Provide the (X, Y) coordinate of the cell's center where the given text is located.  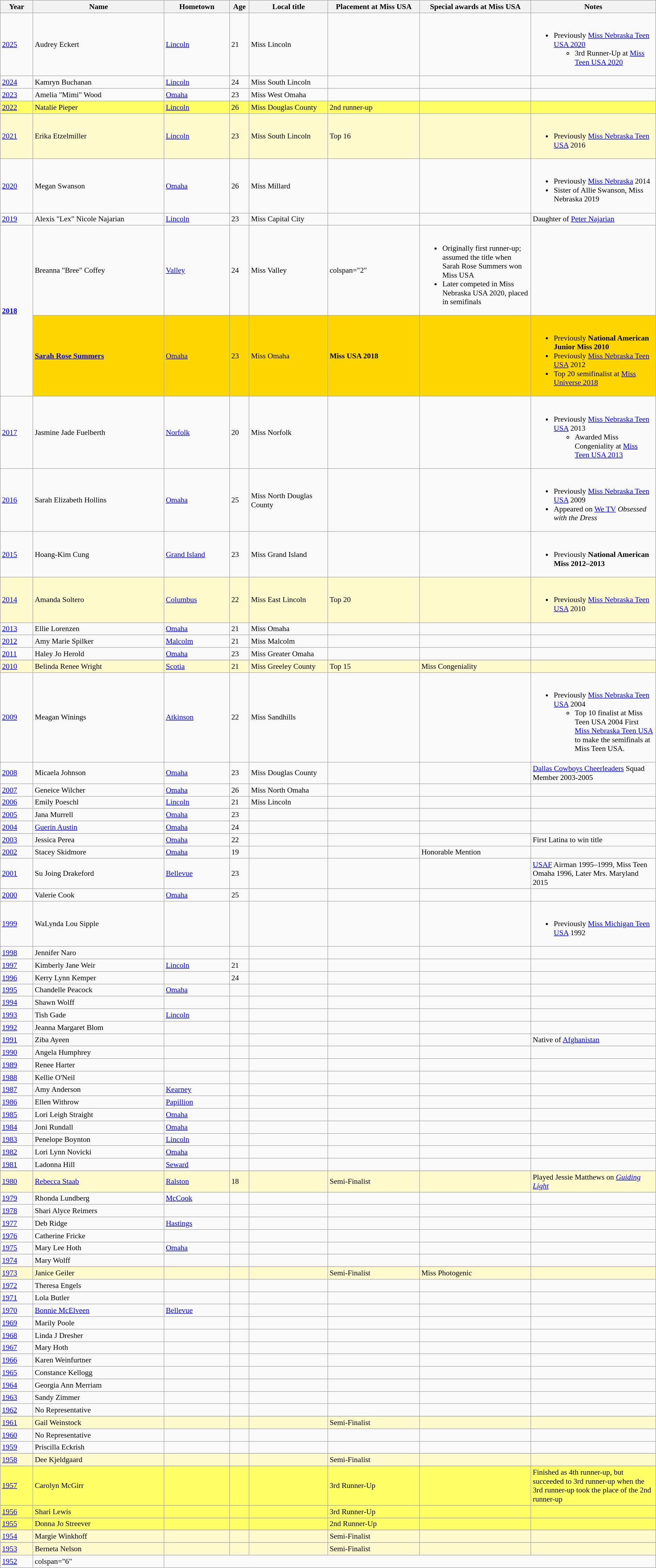
1986 (17, 1102)
1995 (17, 990)
Native of Afghanistan (593, 1040)
2007 (17, 790)
1962 (17, 1410)
1983 (17, 1140)
Finished as 4th runner-up, but succeeded to 3rd runner-up when the 3rd runner-up took the place of the 2nd runner-up (593, 1486)
1968 (17, 1336)
1969 (17, 1323)
Top 20 (374, 600)
1996 (17, 978)
Audrey Eckert (99, 45)
Miss Valley (288, 271)
Gail Weinstock (99, 1423)
1991 (17, 1040)
Miss Congeniality (475, 666)
2006 (17, 802)
Miss Greeley County (288, 666)
1970 (17, 1311)
Miss Sandhills (288, 717)
Angela Humphrey (99, 1053)
2013 (17, 629)
Previously Miss Michigan Teen USA 1992 (593, 924)
19 (239, 852)
1982 (17, 1152)
Lori Lynn Novicki (99, 1152)
1976 (17, 1236)
2018 (17, 311)
Atkinson (197, 717)
Miss North Omaha (288, 790)
2016 (17, 501)
Sandy Zimmer (99, 1398)
1963 (17, 1398)
Norfolk (197, 432)
Amy Marie Spilker (99, 642)
Previously Miss Nebraska Teen USA 2010 (593, 600)
2003 (17, 840)
Priscilla Eckrish (99, 1448)
Alexis "Lex" Nicole Najarian (99, 220)
2010 (17, 666)
Previously Miss Nebraska Teen USA 2013Awarded Miss Congeniality at Miss Teen USA 2013 (593, 432)
Micaela Johnson (99, 773)
Kearney (197, 1090)
Previously Miss Nebraska Teen USA 20203rd Runner-Up at Miss Teen USA 2020 (593, 45)
Miss East Lincoln (288, 600)
1956 (17, 1512)
Janice Geiler (99, 1273)
Local title (288, 7)
Mary Lee Hoth (99, 1248)
Natalie Pieper (99, 107)
Ellen Withrow (99, 1102)
1967 (17, 1348)
Shawn Wolff (99, 1003)
Kellie O'Neil (99, 1077)
Emily Poeschl (99, 802)
2019 (17, 220)
Guerin Austin (99, 828)
Amy Anderson (99, 1090)
Papillion (197, 1102)
1987 (17, 1090)
2002 (17, 852)
1961 (17, 1423)
Previously Miss Nebraska Teen USA 2016 (593, 136)
Amelia "Mimi" Wood (99, 95)
Sarah Rose Summers (99, 356)
1985 (17, 1115)
1960 (17, 1435)
2000 (17, 895)
Ziba Ayeen (99, 1040)
1975 (17, 1248)
Miss Photogenic (475, 1273)
Year (17, 7)
1981 (17, 1165)
Penelope Boynton (99, 1140)
1966 (17, 1360)
Joni Rundall (99, 1127)
Previously National American Junior Miss 2010Previously Miss Nebraska Teen USA 2012Top 20 semifinalist at Miss Universe 2018 (593, 356)
Originally first runner-up; assumed the title when Sarah Rose Summers won Miss USALater competed in Miss Nebraska USA 2020, placed in semifinals (475, 271)
Columbus (197, 600)
1979 (17, 1198)
USAF Airman 1995–1999, Miss Teen Omaha 1996, Later Mrs. Maryland 2015 (593, 874)
2023 (17, 95)
colspan="2" (374, 271)
Jessica Perea (99, 840)
2017 (17, 432)
Miss USA 2018 (374, 356)
Valley (197, 271)
McCook (197, 1198)
Previously Miss Nebraska Teen USA 2009Appeared on We TV Obsessed with the Dress (593, 501)
Meagan Winings (99, 717)
1958 (17, 1460)
Placement at Miss USA (374, 7)
Miss Malcolm (288, 642)
1999 (17, 924)
Dee Kjeldgaard (99, 1460)
Tish Gade (99, 1015)
colspan="6" (99, 1561)
Miss North Douglas County (288, 501)
1959 (17, 1448)
Scotia (197, 666)
Ladonna Hill (99, 1165)
Chandelle Peacock (99, 990)
Grand Island (197, 554)
1957 (17, 1486)
Linda J Dresher (99, 1336)
Miss Greater Omaha (288, 654)
Carolyn McGirr (99, 1486)
1954 (17, 1537)
WaLynda Lou Sipple (99, 924)
1953 (17, 1549)
Top 15 (374, 666)
Constance Kellogg (99, 1373)
1992 (17, 1028)
Honorable Mention (475, 852)
2001 (17, 874)
1998 (17, 953)
Top 16 (374, 136)
Bonnie McElveen (99, 1311)
Renee Harter (99, 1065)
Kimberly Jane Weir (99, 965)
Mary Wolff (99, 1261)
1990 (17, 1053)
Lori Leigh Straight (99, 1115)
Breanna "Bree" Coffey (99, 271)
Notes (593, 7)
1977 (17, 1223)
1997 (17, 965)
Hometown (197, 7)
2011 (17, 654)
Megan Swanson (99, 186)
1952 (17, 1561)
Miss Grand Island (288, 554)
1974 (17, 1261)
1965 (17, 1373)
Ellie Lorenzen (99, 629)
1980 (17, 1182)
Previously Miss Nebraska 2014Sister of Allie Swanson, Miss Nebraska 2019 (593, 186)
Mary Hoth (99, 1348)
Shari Alyce Reimers (99, 1211)
2020 (17, 186)
Sarah Elizabeth Hollins (99, 501)
Special awards at Miss USA (475, 7)
Georgia Ann Merriam (99, 1385)
2nd Runner-Up (374, 1524)
Name (99, 7)
Daughter of Peter Najarian (593, 220)
Su Joing Drakeford (99, 874)
1964 (17, 1385)
Previously Miss Nebraska Teen USA 2004Top 10 finalist at Miss Teen USA 2004 First Miss Nebraska Teen USA to make the semifinals at Miss Teen USA. (593, 717)
Jana Murrell (99, 815)
Margie Winkhoff (99, 1537)
Stacey Skidmore (99, 852)
2nd runner-up (374, 107)
Jennifer Naro (99, 953)
Amanda Soltero (99, 600)
Malcolm (197, 642)
Age (239, 7)
2024 (17, 83)
Donna Jo Streever (99, 1524)
Hastings (197, 1223)
Shari Lewis (99, 1512)
Berneta Nelson (99, 1549)
Geneice Wilcher (99, 790)
Rebecca Staab (99, 1182)
Theresa Engels (99, 1286)
Jeanna Margaret Blom (99, 1028)
2022 (17, 107)
1988 (17, 1077)
2004 (17, 828)
Miss West Omaha (288, 95)
First Latina to win title (593, 840)
Kamryn Buchanan (99, 83)
Dallas Cowboys Cheerleaders Squad Member 2003-2005 (593, 773)
Jasmine Jade Fuelberth (99, 432)
Erika Etzelmiller (99, 136)
Valerie Cook (99, 895)
2005 (17, 815)
Belinda Renee Wright (99, 666)
Rhonda Lundberg (99, 1198)
1984 (17, 1127)
Deb Ridge (99, 1223)
2015 (17, 554)
Marily Poole (99, 1323)
1972 (17, 1286)
1994 (17, 1003)
Miss Norfolk (288, 432)
1993 (17, 1015)
2021 (17, 136)
2008 (17, 773)
1971 (17, 1298)
Miss Capital City (288, 220)
Played Jessie Matthews on Guiding Light (593, 1182)
2009 (17, 717)
Seward (197, 1165)
2025 (17, 45)
1989 (17, 1065)
1955 (17, 1524)
1973 (17, 1273)
18 (239, 1182)
Karen Weinfurtner (99, 1360)
Lola Butler (99, 1298)
Previously National American Miss 2012–2013 (593, 554)
20 (239, 432)
1978 (17, 1211)
Hoang-Kim Cung (99, 554)
Kerry Lynn Kemper (99, 978)
Ralston (197, 1182)
2014 (17, 600)
2012 (17, 642)
Catherine Fricke (99, 1236)
Miss Millard (288, 186)
Haley Jo Herold (99, 654)
